From the cell containing the given text, extract its center point as [x, y] coordinate. 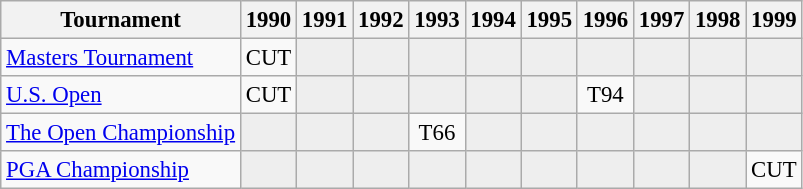
PGA Championship [121, 170]
1991 [325, 20]
1997 [661, 20]
Tournament [121, 20]
1996 [605, 20]
U.S. Open [121, 95]
The Open Championship [121, 133]
1993 [437, 20]
1999 [774, 20]
1995 [549, 20]
1994 [493, 20]
Masters Tournament [121, 58]
1990 [268, 20]
T94 [605, 95]
1992 [381, 20]
T66 [437, 133]
1998 [718, 20]
